Identify which cell holds the provided text, then report its (x, y) central coordinate. 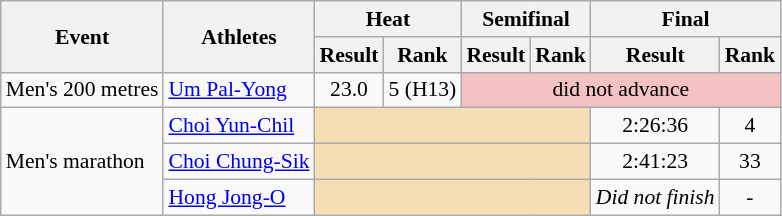
did not advance (620, 90)
Final (686, 19)
Athletes (238, 36)
4 (750, 126)
Heat (388, 19)
Did not finish (656, 197)
Men's marathon (82, 162)
Choi Yun-Chil (238, 126)
33 (750, 162)
2:41:23 (656, 162)
Choi Chung-Sik (238, 162)
Um Pal-Yong (238, 90)
Men's 200 metres (82, 90)
Event (82, 36)
5 (H13) (422, 90)
23.0 (350, 90)
- (750, 197)
2:26:36 (656, 126)
Semifinal (526, 19)
Hong Jong-O (238, 197)
